Locate the cell with the specified text and output its (X, Y) center coordinate. 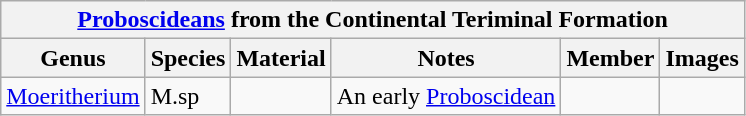
Material (281, 58)
Species (188, 58)
Member (610, 58)
Genus (73, 58)
Proboscideans from the Continental Teriminal Formation (373, 20)
An early Proboscidean (446, 96)
Moeritherium (73, 96)
Images (702, 58)
Notes (446, 58)
M.sp (188, 96)
